Determine the (X, Y) coordinate at the center of the cell enclosing the given text.  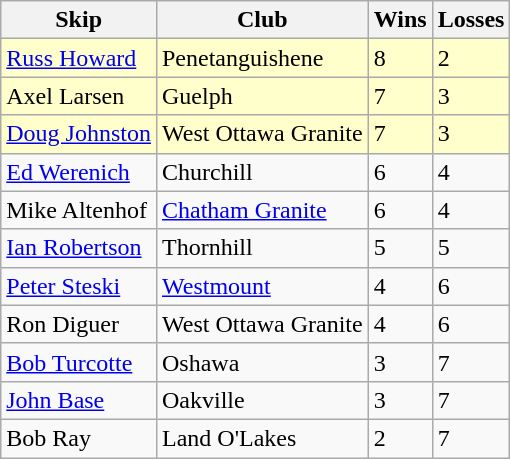
Mike Altenhof (79, 210)
Losses (471, 20)
Russ Howard (79, 58)
Skip (79, 20)
Ian Robertson (79, 248)
Axel Larsen (79, 96)
Land O'Lakes (262, 438)
Westmount (262, 286)
Bob Turcotte (79, 362)
Oshawa (262, 362)
Oakville (262, 400)
Ed Werenich (79, 172)
Penetanguishene (262, 58)
Club (262, 20)
Ron Diguer (79, 324)
8 (400, 58)
Peter Steski (79, 286)
Bob Ray (79, 438)
John Base (79, 400)
Churchill (262, 172)
Doug Johnston (79, 134)
Guelph (262, 96)
Chatham Granite (262, 210)
Wins (400, 20)
Thornhill (262, 248)
